Capture the cell that displays the provided text and extract its (x, y) central coordinate. 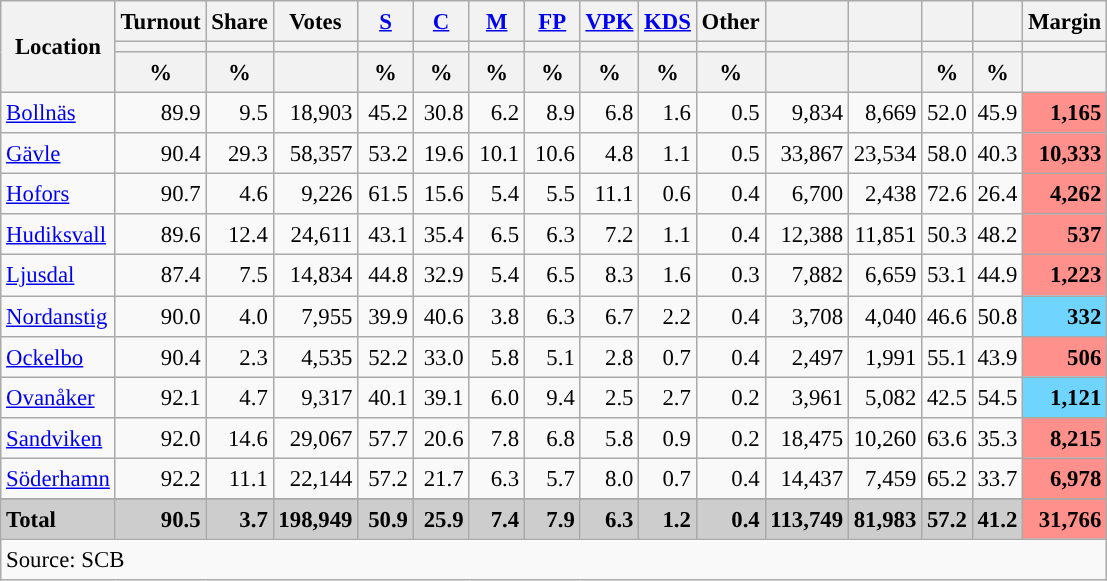
8.9 (552, 114)
8.0 (610, 478)
3.8 (497, 316)
2.7 (668, 398)
45.2 (386, 114)
5.1 (552, 356)
M (497, 22)
4.6 (240, 194)
57.7 (386, 438)
9,317 (316, 398)
Other (730, 22)
7.8 (497, 438)
7,955 (316, 316)
9.5 (240, 114)
6.2 (497, 114)
11,851 (884, 234)
50.9 (386, 520)
1,165 (1065, 114)
50.3 (947, 234)
29,067 (316, 438)
2.8 (610, 356)
Turnout (160, 22)
22,144 (316, 478)
4,535 (316, 356)
35.3 (997, 438)
52.0 (947, 114)
32.9 (441, 276)
44.9 (997, 276)
6.0 (497, 398)
30.8 (441, 114)
10,260 (884, 438)
4.0 (240, 316)
90.7 (160, 194)
7.5 (240, 276)
35.4 (441, 234)
25.9 (441, 520)
89.6 (160, 234)
14,437 (806, 478)
1,223 (1065, 276)
90.5 (160, 520)
58.0 (947, 154)
46.6 (947, 316)
5.7 (552, 478)
18,903 (316, 114)
5,082 (884, 398)
537 (1065, 234)
Ovanåker (58, 398)
Ljusdal (58, 276)
24,611 (316, 234)
C (441, 22)
2.3 (240, 356)
7.9 (552, 520)
Gävle (58, 154)
3,708 (806, 316)
92.1 (160, 398)
Share (240, 22)
Hofors (58, 194)
8.3 (610, 276)
198,949 (316, 520)
Votes (316, 22)
61.5 (386, 194)
3.7 (240, 520)
Nordanstig (58, 316)
4.7 (240, 398)
18,475 (806, 438)
90.0 (160, 316)
12,388 (806, 234)
2,497 (806, 356)
20.6 (441, 438)
8,215 (1065, 438)
Location (58, 47)
4,040 (884, 316)
55.1 (947, 356)
7.4 (497, 520)
40.3 (997, 154)
31,766 (1065, 520)
52.2 (386, 356)
50.8 (997, 316)
0.3 (730, 276)
26.4 (997, 194)
6.7 (610, 316)
Total (58, 520)
S (386, 22)
43.1 (386, 234)
Margin (1065, 22)
33.0 (441, 356)
506 (1065, 356)
33.7 (997, 478)
53.2 (386, 154)
332 (1065, 316)
2.2 (668, 316)
81,983 (884, 520)
58,357 (316, 154)
6,978 (1065, 478)
44.8 (386, 276)
39.1 (441, 398)
15.6 (441, 194)
8,669 (884, 114)
72.6 (947, 194)
VPK (610, 22)
1,121 (1065, 398)
65.2 (947, 478)
14.6 (240, 438)
3,961 (806, 398)
42.5 (947, 398)
5.5 (552, 194)
53.1 (947, 276)
40.1 (386, 398)
39.9 (386, 316)
113,749 (806, 520)
19.6 (441, 154)
29.3 (240, 154)
10.1 (497, 154)
92.0 (160, 438)
63.6 (947, 438)
41.2 (997, 520)
9,226 (316, 194)
2,438 (884, 194)
7,459 (884, 478)
Source: SCB (554, 560)
10.6 (552, 154)
89.9 (160, 114)
48.2 (997, 234)
KDS (668, 22)
21.7 (441, 478)
40.6 (441, 316)
14,834 (316, 276)
Hudiksvall (58, 234)
54.5 (997, 398)
6,700 (806, 194)
Ockelbo (58, 356)
92.2 (160, 478)
9.4 (552, 398)
9,834 (806, 114)
43.9 (997, 356)
7.2 (610, 234)
0.6 (668, 194)
2.5 (610, 398)
33,867 (806, 154)
7,882 (806, 276)
Bollnäs (58, 114)
4,262 (1065, 194)
6,659 (884, 276)
0.9 (668, 438)
4.8 (610, 154)
10,333 (1065, 154)
1.2 (668, 520)
12.4 (240, 234)
Sandviken (58, 438)
Söderhamn (58, 478)
23,534 (884, 154)
45.9 (997, 114)
FP (552, 22)
1,991 (884, 356)
87.4 (160, 276)
